Locate the cell with the specified text and output its (X, Y) center coordinate. 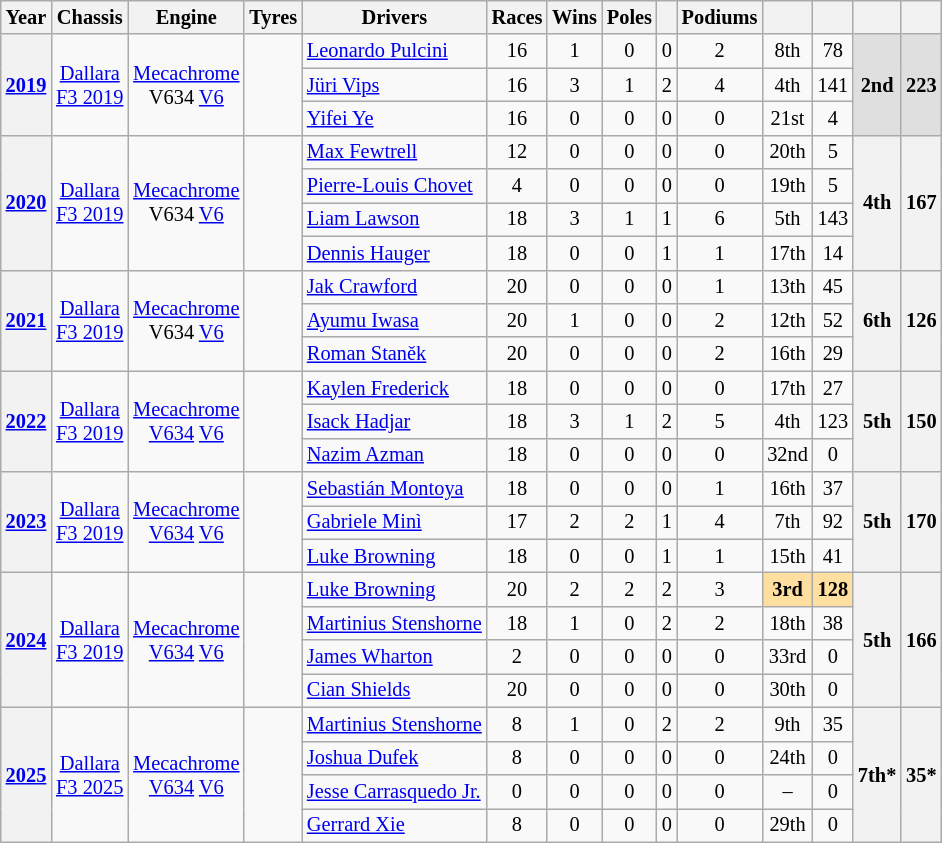
38 (833, 623)
24th (787, 758)
2020 (26, 202)
7th (787, 522)
2024 (26, 640)
32nd (787, 455)
Jesse Carrasquedo Jr. (394, 791)
Engine (186, 17)
45 (833, 287)
Roman Staněk (394, 354)
8th (787, 51)
128 (833, 589)
2021 (26, 320)
167 (921, 202)
Drivers (394, 17)
Kaylen Frederick (394, 388)
150 (921, 422)
14 (833, 253)
2025 (26, 774)
12 (518, 152)
2nd (877, 84)
18th (787, 623)
29 (833, 354)
78 (833, 51)
141 (833, 85)
3rd (787, 589)
166 (921, 640)
27 (833, 388)
2023 (26, 522)
Nazim Azman (394, 455)
12th (787, 320)
Max Fewtrell (394, 152)
17 (518, 522)
33rd (787, 657)
7th* (877, 774)
Chassis (90, 17)
Dennis Hauger (394, 253)
170 (921, 522)
123 (833, 421)
6th (877, 320)
35* (921, 774)
92 (833, 522)
Jüri Vips (394, 85)
Pierre-Louis Chovet (394, 186)
19th (787, 186)
21st (787, 118)
9th (787, 724)
Wins (574, 17)
30th (787, 690)
Leonardo Pulcini (394, 51)
Races (518, 17)
Tyres (273, 17)
20th (787, 152)
Liam Lawson (394, 219)
13th (787, 287)
35 (833, 724)
Isack Hadjar (394, 421)
Year (26, 17)
41 (833, 556)
Yifei Ye (394, 118)
15th (787, 556)
Joshua Dufek (394, 758)
Gerrard Xie (394, 825)
6 (720, 219)
James Wharton (394, 657)
Sebastián Montoya (394, 489)
37 (833, 489)
2019 (26, 84)
126 (921, 320)
Ayumu Iwasa (394, 320)
143 (833, 219)
2022 (26, 422)
Jak Crawford (394, 287)
Podiums (720, 17)
Cian Shields (394, 690)
DallaraF3 2025 (90, 774)
Gabriele Minì (394, 522)
52 (833, 320)
29th (787, 825)
– (787, 791)
Poles (630, 17)
223 (921, 84)
